Identify which cell holds the provided text, then report its [x, y] central coordinate. 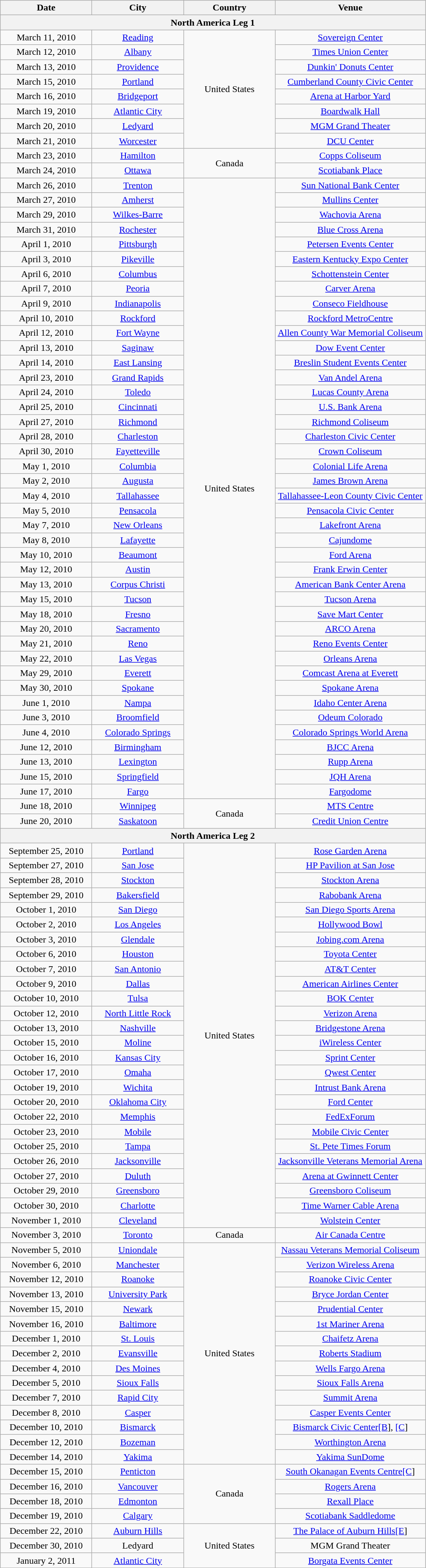
Summit Arena [350, 1398]
Penticton [138, 1472]
Carver Arena [350, 289]
Pensacola Civic Center [350, 510]
Broomfield [138, 718]
Auburn Hills [138, 1531]
June 17, 2010 [46, 791]
Times Union Center [350, 52]
Charlotte [138, 1206]
April 10, 2010 [46, 318]
Air Canada Centre [350, 1235]
Scotiabank Saddledome [350, 1516]
Allen County War Memorial Coliseum [350, 333]
Lakefront Arena [350, 525]
Dow Event Center [350, 348]
October 26, 2010 [46, 1161]
Bridgeport [138, 96]
Houston [138, 954]
May 22, 2010 [46, 659]
Edmonton [138, 1501]
Las Vegas [138, 659]
May 20, 2010 [46, 629]
iWireless Center [350, 1043]
Mobile Civic Center [350, 1132]
December 8, 2010 [46, 1413]
Baltimore [138, 1324]
Tulsa [138, 998]
Cumberland County Civic Center [350, 82]
Omaha [138, 1072]
October 30, 2010 [46, 1206]
December 5, 2010 [46, 1383]
Eastern Kentucky Expo Center [350, 259]
Roanoke Civic Center [350, 1279]
Roanoke [138, 1279]
Mullins Center [350, 200]
October 22, 2010 [46, 1117]
Arena at Harbor Yard [350, 96]
Rabobank Arena [350, 895]
Fresno [138, 614]
Sun National Bank Center [350, 185]
Indianapolis [138, 303]
MTS Centre [350, 806]
Charleston [138, 437]
Austin [138, 570]
Hamilton [138, 155]
April 1, 2010 [46, 244]
October 15, 2010 [46, 1043]
April 12, 2010 [46, 333]
October 6, 2010 [46, 954]
Reading [138, 37]
December 14, 2010 [46, 1457]
December 4, 2010 [46, 1368]
San Diego [138, 910]
Sovereign Center [350, 37]
October 7, 2010 [46, 969]
Save Mart Center [350, 614]
Sioux Falls Arena [350, 1383]
October 12, 2010 [46, 1013]
June 3, 2010 [46, 718]
Reno [138, 643]
Toledo [138, 392]
Petersen Events Center [350, 244]
November 16, 2010 [46, 1324]
May 5, 2010 [46, 510]
Reno Events Center [350, 643]
Jacksonville Veterans Memorial Arena [350, 1161]
Breslin Student Events Center [350, 362]
Evansville [138, 1353]
Schottenstein Center [350, 274]
San Antonio [138, 969]
March 13, 2010 [46, 67]
Blue Cross Arena [350, 230]
June 20, 2010 [46, 821]
December 15, 2010 [46, 1472]
March 23, 2010 [46, 155]
Pikeville [138, 259]
March 16, 2010 [46, 96]
Wichita [138, 1087]
Arena at Gwinnett Center [350, 1176]
April 7, 2010 [46, 289]
Bozeman [138, 1442]
April 14, 2010 [46, 362]
December 18, 2010 [46, 1501]
Comcast Arena at Everett [350, 673]
October 20, 2010 [46, 1102]
Mobile [138, 1132]
St. Louis [138, 1338]
St. Pete Times Forum [350, 1146]
May 4, 2010 [46, 496]
Worcester [138, 141]
Wells Fargo Arena [350, 1368]
April 3, 2010 [46, 259]
Rupp Arena [350, 762]
October 19, 2010 [46, 1087]
October 3, 2010 [46, 939]
April 13, 2010 [46, 348]
Spokane Arena [350, 688]
Stockton Arena [350, 880]
Moline [138, 1043]
December 7, 2010 [46, 1398]
Rogers Arena [350, 1486]
Worthington Arena [350, 1442]
Verizon Arena [350, 1013]
November 1, 2010 [46, 1220]
May 30, 2010 [46, 688]
South Okanagan Events Centre[C] [350, 1472]
Sacramento [138, 629]
North America Leg 1 [213, 23]
Manchester [138, 1265]
San Diego Sports Arena [350, 910]
Wachovia Arena [350, 215]
November 12, 2010 [46, 1279]
Fort Wayne [138, 333]
December 10, 2010 [46, 1427]
American Bank Center Arena [350, 584]
March 24, 2010 [46, 170]
December 12, 2010 [46, 1442]
Albany [138, 52]
May 2, 2010 [46, 481]
Bakersfield [138, 895]
Uniondale [138, 1250]
City [138, 8]
April 9, 2010 [46, 303]
James Brown Arena [350, 481]
North America Leg 2 [213, 836]
Charleston Civic Center [350, 437]
September 25, 2010 [46, 850]
June 4, 2010 [46, 732]
Los Angeles [138, 925]
March 20, 2010 [46, 126]
The Palace of Auburn Hills[E] [350, 1531]
September 27, 2010 [46, 865]
BJCC Arena [350, 747]
October 27, 2010 [46, 1176]
June 15, 2010 [46, 777]
Cincinnati [138, 407]
ARCO Arena [350, 629]
March 19, 2010 [46, 111]
Date [46, 8]
November 6, 2010 [46, 1265]
Corpus Christi [138, 584]
Van Andel Arena [350, 377]
Fargodome [350, 791]
Newark [138, 1309]
Winnipeg [138, 806]
Orleans Arena [350, 659]
Rochester [138, 230]
Tallahassee [138, 496]
Wolstein Center [350, 1220]
Bismarck [138, 1427]
March 27, 2010 [46, 200]
DCU Center [350, 141]
April 23, 2010 [46, 377]
HP Pavilion at San Jose [350, 865]
Hollywood Bowl [350, 925]
March 12, 2010 [46, 52]
May 29, 2010 [46, 673]
Columbia [138, 466]
October 23, 2010 [46, 1132]
Nassau Veterans Memorial Coliseum [350, 1250]
Duluth [138, 1176]
Colonial Life Arena [350, 466]
Fayetteville [138, 451]
Prudential Center [350, 1309]
Credit Union Centre [350, 821]
Intrust Bank Arena [350, 1087]
October 29, 2010 [46, 1191]
October 17, 2010 [46, 1072]
Grand Rapids [138, 377]
Oklahoma City [138, 1102]
Vancouver [138, 1486]
Country [230, 8]
Peoria [138, 289]
Lexington [138, 762]
Bryce Jordan Center [350, 1294]
Toyota Center [350, 954]
Idaho Center Arena [350, 703]
April 27, 2010 [46, 422]
December 30, 2010 [46, 1545]
Birmingham [138, 747]
Columbus [138, 274]
Lafayette [138, 540]
San Jose [138, 865]
Nampa [138, 703]
September 29, 2010 [46, 895]
March 26, 2010 [46, 185]
December 16, 2010 [46, 1486]
Ottawa [138, 170]
Crown Coliseum [350, 451]
May 10, 2010 [46, 555]
September 28, 2010 [46, 880]
May 1, 2010 [46, 466]
Greensboro Coliseum [350, 1191]
December 22, 2010 [46, 1531]
New Orleans [138, 525]
Cajundome [350, 540]
Jobing.com Arena [350, 939]
Yakima [138, 1457]
Copps Coliseum [350, 155]
Rockford [138, 318]
Casper [138, 1413]
U.S. Bank Arena [350, 407]
Trenton [138, 185]
December 1, 2010 [46, 1338]
March 31, 2010 [46, 230]
Spokane [138, 688]
Des Moines [138, 1368]
June 12, 2010 [46, 747]
Bridgestone Arena [350, 1028]
May 8, 2010 [46, 540]
November 15, 2010 [46, 1309]
April 30, 2010 [46, 451]
American Airlines Center [350, 984]
Roberts Stadium [350, 1353]
Time Warner Cable Arena [350, 1206]
Kansas City [138, 1058]
March 29, 2010 [46, 215]
Colorado Springs World Arena [350, 732]
Yakima SunDome [350, 1457]
Scotiabank Place [350, 170]
Saginaw [138, 348]
Frank Erwin Center [350, 570]
Rapid City [138, 1398]
November 13, 2010 [46, 1294]
Chaifetz Arena [350, 1338]
University Park [138, 1294]
December 2, 2010 [46, 1353]
Rexall Place [350, 1501]
Bismarck Civic Center[B], [C] [350, 1427]
Richmond [138, 422]
October 2, 2010 [46, 925]
Jacksonville [138, 1161]
Venue [350, 8]
Tallahassee-Leon County Civic Center [350, 496]
BOK Center [350, 998]
Pittsburgh [138, 244]
May 21, 2010 [46, 643]
June 18, 2010 [46, 806]
Tucson [138, 599]
Conseco Fieldhouse [350, 303]
Everett [138, 673]
June 13, 2010 [46, 762]
May 13, 2010 [46, 584]
Sioux Falls [138, 1383]
FedExForum [350, 1117]
December 19, 2010 [46, 1516]
April 28, 2010 [46, 437]
November 3, 2010 [46, 1235]
Beaumont [138, 555]
May 12, 2010 [46, 570]
Odeum Colorado [350, 718]
Borgata Events Center [350, 1560]
April 6, 2010 [46, 274]
April 24, 2010 [46, 392]
October 1, 2010 [46, 910]
Saskatoon [138, 821]
Casper Events Center [350, 1413]
June 1, 2010 [46, 703]
Ford Center [350, 1102]
AT&T Center [350, 969]
Verizon Wireless Arena [350, 1265]
Colorado Springs [138, 732]
Augusta [138, 481]
Greensboro [138, 1191]
Dallas [138, 984]
October 9, 2010 [46, 984]
Rockford MetroCentre [350, 318]
March 21, 2010 [46, 141]
Rose Garden Arena [350, 850]
October 13, 2010 [46, 1028]
Pensacola [138, 510]
March 15, 2010 [46, 82]
Dunkin' Donuts Center [350, 67]
May 15, 2010 [46, 599]
Nashville [138, 1028]
Tampa [138, 1146]
Cleveland [138, 1220]
Stockton [138, 880]
Glendale [138, 939]
Providence [138, 67]
Richmond Coliseum [350, 422]
May 18, 2010 [46, 614]
October 25, 2010 [46, 1146]
JQH Arena [350, 777]
Toronto [138, 1235]
Wilkes-Barre [138, 215]
East Lansing [138, 362]
January 2, 2011 [46, 1560]
March 11, 2010 [46, 37]
May 7, 2010 [46, 525]
Fargo [138, 791]
Sprint Center [350, 1058]
April 25, 2010 [46, 407]
Tucson Arena [350, 599]
North Little Rock [138, 1013]
Calgary [138, 1516]
Lucas County Arena [350, 392]
Memphis [138, 1117]
October 10, 2010 [46, 998]
Boardwalk Hall [350, 111]
1st Mariner Arena [350, 1324]
Amherst [138, 200]
Springfield [138, 777]
November 5, 2010 [46, 1250]
Qwest Center [350, 1072]
October 16, 2010 [46, 1058]
Ford Arena [350, 555]
